Find where the given text appears and provide that cell's center as (X, Y) coordinate. 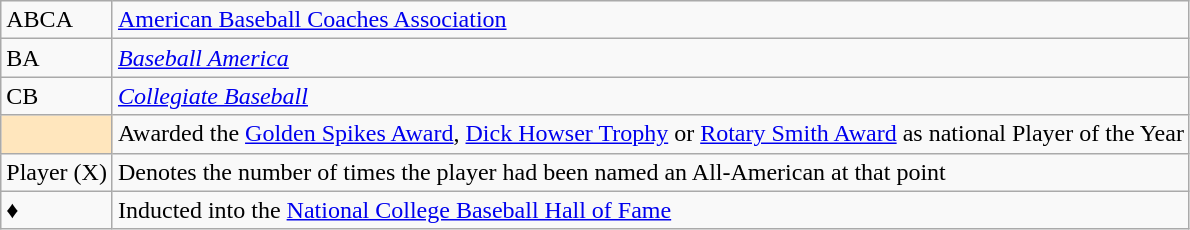
Awarded the Golden Spikes Award, Dick Howser Trophy or Rotary Smith Award as national Player of the Year (650, 134)
Baseball America (650, 58)
American Baseball Coaches Association (650, 20)
Inducted into the National College Baseball Hall of Fame (650, 210)
ABCA (57, 20)
Player (X) (57, 172)
Collegiate Baseball (650, 96)
♦ (57, 210)
Denotes the number of times the player had been named an All-American at that point (650, 172)
BA (57, 58)
CB (57, 96)
